Pinpoint the cell where the given text exists, returning its (X, Y) midpoint coordinate. 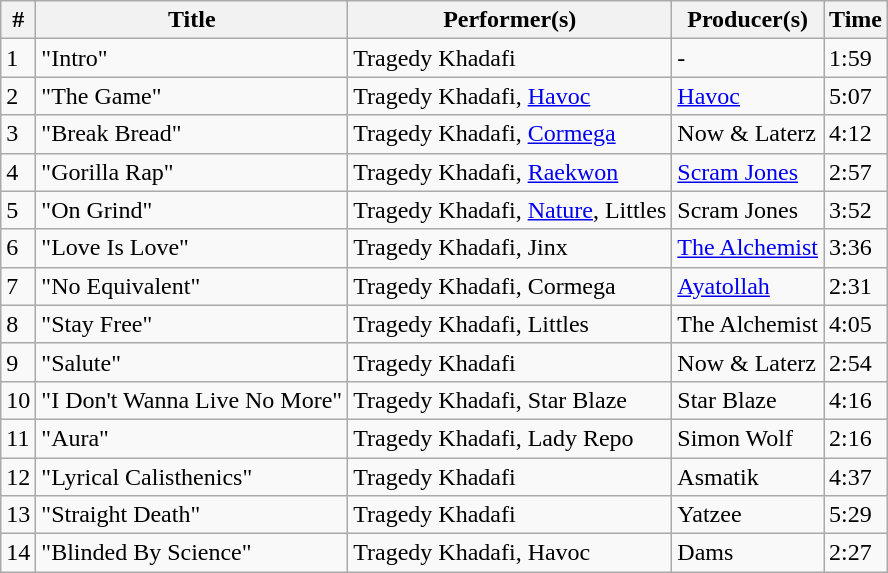
"Break Bread" (192, 134)
Title (192, 20)
"Gorilla Rap" (192, 172)
4:05 (856, 324)
12 (18, 477)
"Straight Death" (192, 515)
4:37 (856, 477)
"Salute" (192, 362)
"Lyrical Calisthenics" (192, 477)
10 (18, 400)
"Love Is Love" (192, 248)
Yatzee (748, 515)
"The Game" (192, 96)
3:36 (856, 248)
5:29 (856, 515)
2:31 (856, 286)
5 (18, 210)
Tragedy Khadafi, Lady Repo (510, 438)
Tragedy Khadafi, Star Blaze (510, 400)
"Aura" (192, 438)
"Blinded By Science" (192, 553)
- (748, 58)
6 (18, 248)
2:57 (856, 172)
Time (856, 20)
2:27 (856, 553)
2 (18, 96)
7 (18, 286)
Tragedy Khadafi, Littles (510, 324)
3:52 (856, 210)
Tragedy Khadafi, Nature, Littles (510, 210)
Dams (748, 553)
Tragedy Khadafi, Jinx (510, 248)
4 (18, 172)
Producer(s) (748, 20)
1:59 (856, 58)
8 (18, 324)
2:16 (856, 438)
"I Don't Wanna Live No More" (192, 400)
4:16 (856, 400)
14 (18, 553)
13 (18, 515)
11 (18, 438)
# (18, 20)
3 (18, 134)
"No Equivalent" (192, 286)
4:12 (856, 134)
"Intro" (192, 58)
Asmatik (748, 477)
5:07 (856, 96)
Simon Wolf (748, 438)
"Stay Free" (192, 324)
"On Grind" (192, 210)
Star Blaze (748, 400)
9 (18, 362)
1 (18, 58)
Tragedy Khadafi, Raekwon (510, 172)
Performer(s) (510, 20)
Havoc (748, 96)
Ayatollah (748, 286)
2:54 (856, 362)
